Determine the [x, y] coordinate at the center of the cell enclosing the given text.  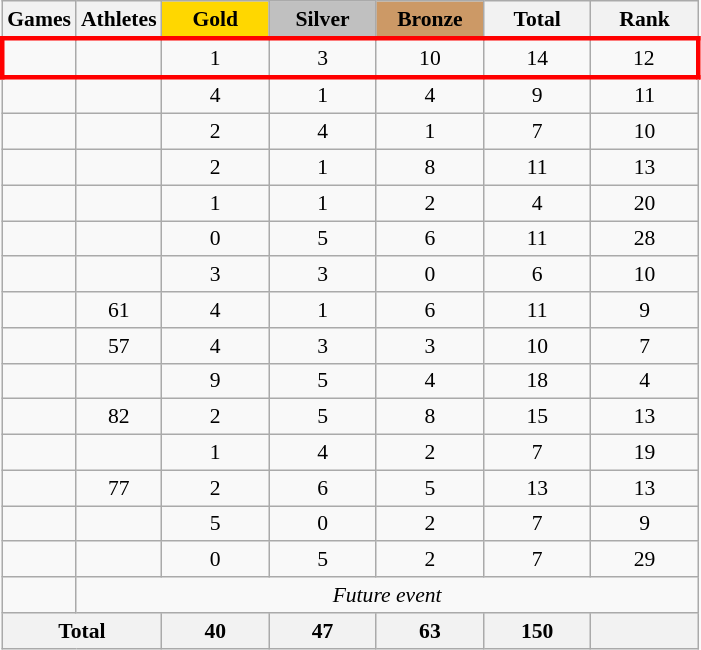
18 [538, 381]
15 [538, 417]
63 [430, 631]
57 [119, 346]
20 [644, 203]
Games [39, 20]
Gold [216, 20]
Rank [644, 20]
14 [538, 58]
150 [538, 631]
28 [644, 239]
47 [322, 631]
82 [119, 417]
Future event [387, 595]
77 [119, 488]
Bronze [430, 20]
Athletes [119, 20]
Silver [322, 20]
40 [216, 631]
19 [644, 453]
29 [644, 560]
61 [119, 310]
12 [644, 58]
